Locate the cell with the specified text and output its [x, y] center coordinate. 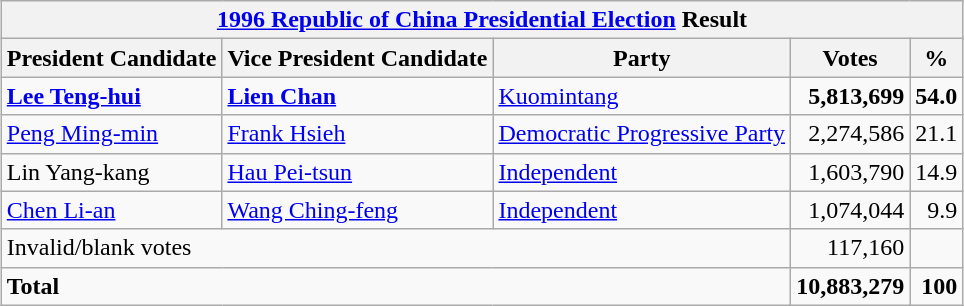
14.9 [936, 172]
5,813,699 [850, 96]
Hau Pei-tsun [358, 172]
Kuomintang [642, 96]
Invalid/blank votes [396, 248]
Wang Ching-feng [358, 210]
Lee Teng-hui [112, 96]
10,883,279 [850, 286]
Total [396, 286]
Democratic Progressive Party [642, 134]
1996 Republic of China Presidential Election Result [482, 20]
54.0 [936, 96]
Party [642, 58]
21.1 [936, 134]
President Candidate [112, 58]
2,274,586 [850, 134]
100 [936, 286]
% [936, 58]
Vice President Candidate [358, 58]
117,160 [850, 248]
Lin Yang-kang [112, 172]
Frank Hsieh [358, 134]
Votes [850, 58]
1,603,790 [850, 172]
Lien Chan [358, 96]
Chen Li-an [112, 210]
Peng Ming-min [112, 134]
9.9 [936, 210]
1,074,044 [850, 210]
